Provide the [X, Y] coordinate of the cell's center where the given text is located.  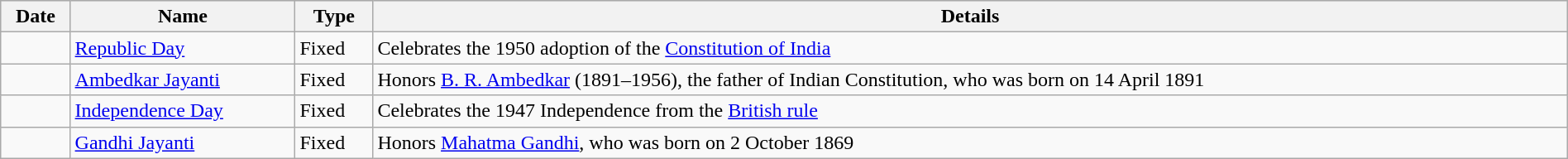
Republic Day [183, 48]
Ambedkar Jayanti [183, 79]
Honors B. R. Ambedkar (1891–1956), the father of Indian Constitution, who was born on 14 April 1891 [970, 79]
Name [183, 17]
Honors Mahatma Gandhi, who was born on 2 October 1869 [970, 142]
Date [36, 17]
Type [334, 17]
Independence Day [183, 111]
Celebrates the 1950 adoption of the Constitution of India [970, 48]
Gandhi Jayanti [183, 142]
Details [970, 17]
Celebrates the 1947 Independence from the British rule [970, 111]
